Search for the cell housing the specified text and yield its (x, y) center coordinate. 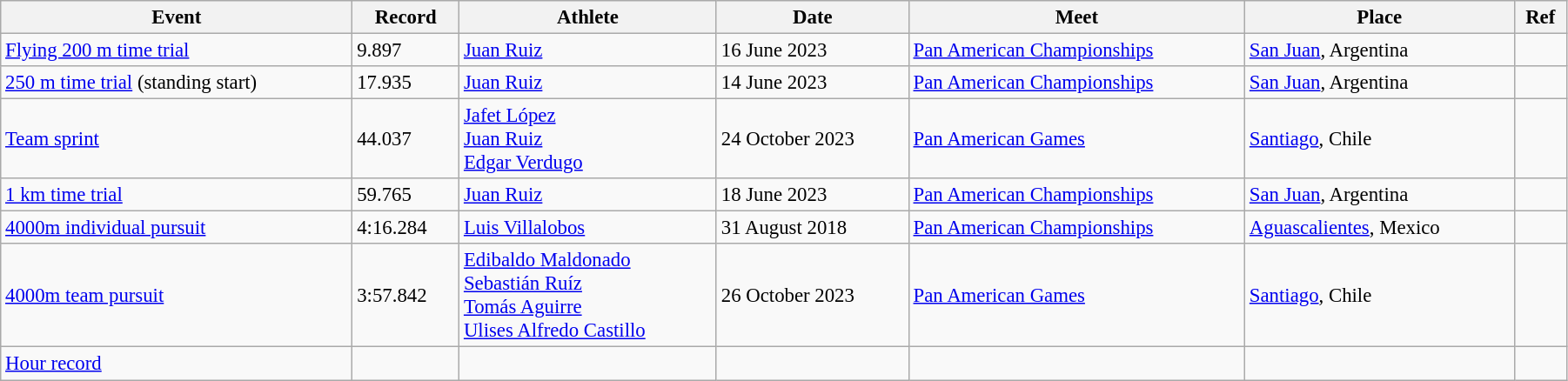
4:16.284 (405, 228)
18 June 2023 (813, 195)
Ref (1540, 17)
26 October 2023 (813, 296)
Flying 200 m time trial (177, 50)
24 October 2023 (813, 139)
Event (177, 17)
59.765 (405, 195)
1 km time trial (177, 195)
250 m time trial (standing start) (177, 83)
4000m individual pursuit (177, 228)
Edibaldo MaldonadoSebastián RuízTomás AguirreUlises Alfredo Castillo (588, 296)
4000m team pursuit (177, 296)
17.935 (405, 83)
3:57.842 (405, 296)
Meet (1076, 17)
16 June 2023 (813, 50)
Aguascalientes, Mexico (1380, 228)
Team sprint (177, 139)
44.037 (405, 139)
Record (405, 17)
Place (1380, 17)
Date (813, 17)
31 August 2018 (813, 228)
9.897 (405, 50)
Luis Villalobos (588, 228)
Hour record (177, 364)
Jafet LópezJuan RuizEdgar Verdugo (588, 139)
Athlete (588, 17)
14 June 2023 (813, 83)
